Find where the given text appears and provide that cell's center as [X, Y] coordinate. 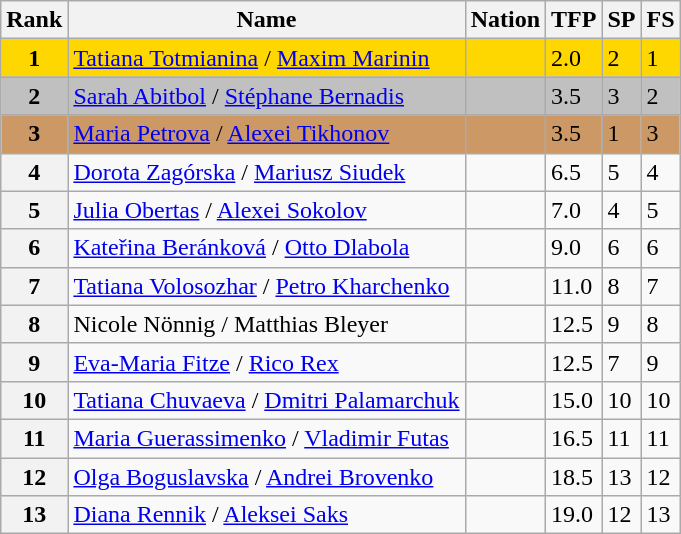
Name [266, 20]
Diana Rennik / Aleksei Saks [266, 515]
Julia Obertas / Alexei Sokolov [266, 210]
7.0 [574, 210]
SP [622, 20]
TFP [574, 20]
Tatiana Totmianina / Maxim Marinin [266, 58]
Kateřina Beránková / Otto Dlabola [266, 248]
6.5 [574, 172]
Maria Petrova / Alexei Tikhonov [266, 134]
FS [660, 20]
Olga Boguslavska / Andrei Brovenko [266, 477]
Rank [34, 20]
18.5 [574, 477]
16.5 [574, 438]
9.0 [574, 248]
Nicole Nönnig / Matthias Bleyer [266, 324]
2.0 [574, 58]
15.0 [574, 400]
11.0 [574, 286]
Nation [505, 20]
Dorota Zagórska / Mariusz Siudek [266, 172]
Eva-Maria Fitze / Rico Rex [266, 362]
19.0 [574, 515]
Maria Guerassimenko / Vladimir Futas [266, 438]
Tatiana Volosozhar / Petro Kharchenko [266, 286]
Sarah Abitbol / Stéphane Bernadis [266, 96]
Tatiana Chuvaeva / Dmitri Palamarchuk [266, 400]
